Provide the (x, y) coordinate of the cell's center where the given text is located.  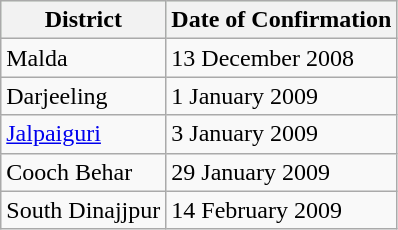
Darjeeling (84, 96)
29 January 2009 (282, 172)
South Dinajjpur (84, 210)
14 February 2009 (282, 210)
13 December 2008 (282, 58)
Date of Confirmation (282, 20)
3 January 2009 (282, 134)
Malda (84, 58)
1 January 2009 (282, 96)
Jalpaiguri (84, 134)
Cooch Behar (84, 172)
District (84, 20)
